For the text-containing cell, return its midpoint in [X, Y] coordinate format. 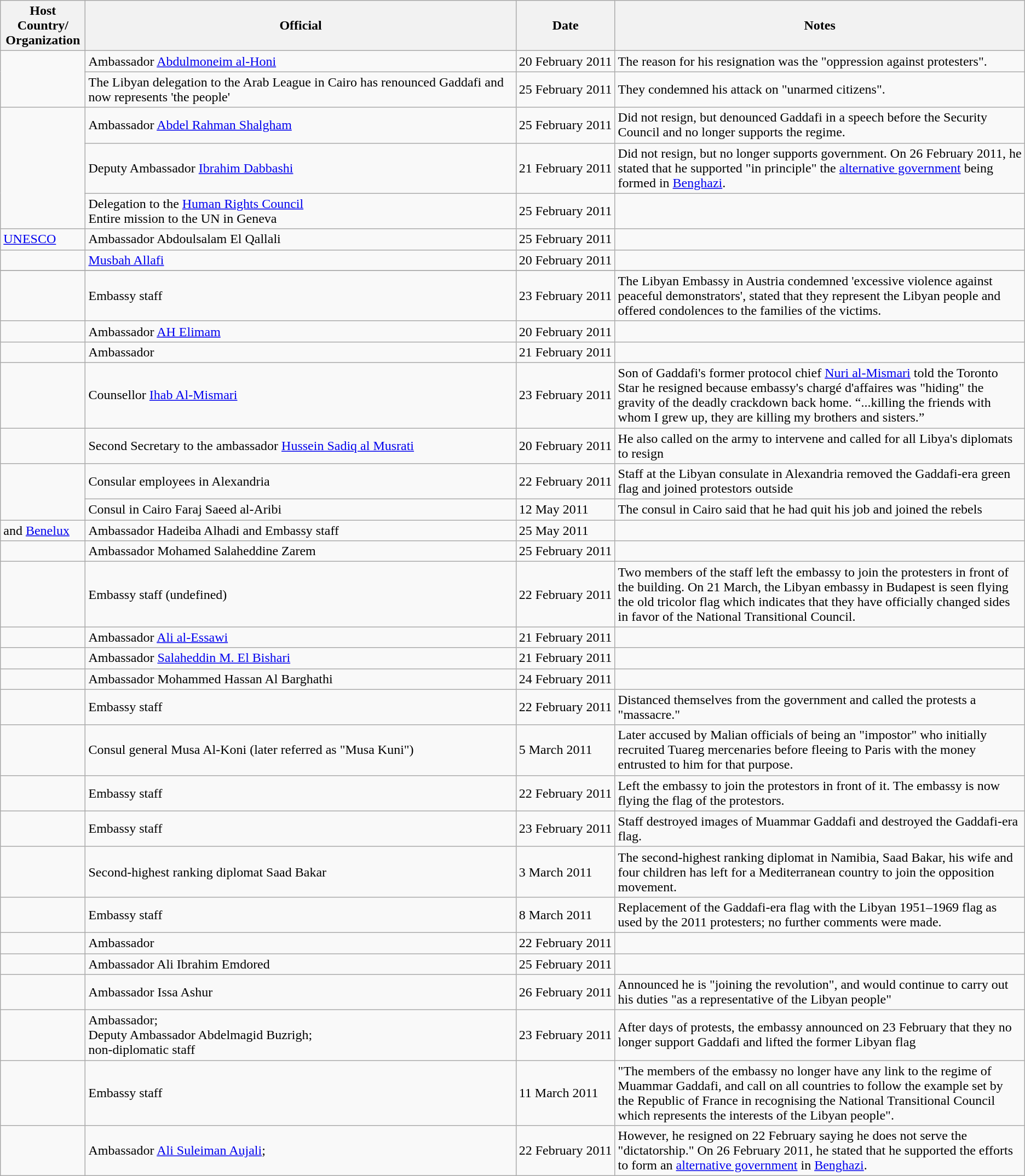
Musbah Allafi [301, 260]
Consul in Cairo Faraj Saeed al-Aribi [301, 510]
Consul general Musa Al-Koni (later referred as "Musa Kuni") [301, 750]
The reason for his resignation was the "oppression against protesters". [820, 61]
Second Secretary to the ambassador Hussein Sadiq al Musrati [301, 446]
Staff destroyed images of Muammar Gaddafi and destroyed the Gaddafi-era flag. [820, 829]
The consul in Cairo said that he had quit his job and joined the rebels [820, 510]
Ambassador Salaheddin M. El Bishari [301, 658]
Notes [820, 26]
Ambassador Abdoulsalam El Qallali [301, 239]
5 March 2011 [565, 750]
12 May 2011 [565, 510]
Deputy Ambassador Ibrahim Dabbashi [301, 168]
Ambassador Mohammed Hassan Al Barghathi [301, 679]
UNESCO [43, 239]
Delegation to the Human Rights CouncilEntire mission to the UN in Geneva [301, 211]
Consular employees in Alexandria [301, 482]
24 February 2011 [565, 679]
Ambassador Ali al-Essawi [301, 637]
Ambassador Abdel Rahman Shalgham [301, 125]
Ambassador Mohamed Salaheddine Zarem [301, 551]
Staff at the Libyan consulate in Alexandria removed the Gaddafi-era green flag and joined protestors outside [820, 482]
Host Country/Organization [43, 26]
Ambassador;Deputy Ambassador Abdelmagid Buzrigh;non-diplomatic staff [301, 1035]
Second-highest ranking diplomat Saad Bakar [301, 872]
Official [301, 26]
Ambassador Abdulmoneim al-Honi [301, 61]
He also called on the army to intervene and called for all Libya's diplomats to resign [820, 446]
3 March 2011 [565, 872]
11 March 2011 [565, 1093]
Distanced themselves from the government and called the protests a "massacre." [820, 707]
Counsellor Ihab Al-Mismari [301, 395]
26 February 2011 [565, 992]
Did not resign, but denounced Gaddafi in a speech before the Security Council and no longer supports the regime. [820, 125]
Date [565, 26]
Ambassador Hadeiba Alhadi and Embassy staff [301, 531]
Ambassador AH Elimam [301, 331]
Ambassador Issa Ashur [301, 992]
They condemned his attack on "unarmed citizens". [820, 90]
Announced he is "joining the revolution", and would continue to carry out his duties "as a representative of the Libyan people" [820, 992]
8 March 2011 [565, 914]
and Benelux [43, 531]
After days of protests, the embassy announced on 23 February that they no longer support Gaddafi and lifted the former Libyan flag [820, 1035]
Embassy staff (undefined) [301, 595]
Left the embassy to join the protestors in front of it. The embassy is now flying the flag of the protestors. [820, 793]
Replacement of the Gaddafi-era flag with the Libyan 1951–1969 flag as used by the 2011 protesters; no further comments were made. [820, 914]
Ambassador Ali Suleiman Aujali; [301, 1151]
The Libyan delegation to the Arab League in Cairo has renounced Gaddafi and now represents 'the people' [301, 90]
Ambassador Ali Ibrahim Emdored [301, 964]
25 May 2011 [565, 531]
